From the cell containing the given text, extract its center point as (X, Y) coordinate. 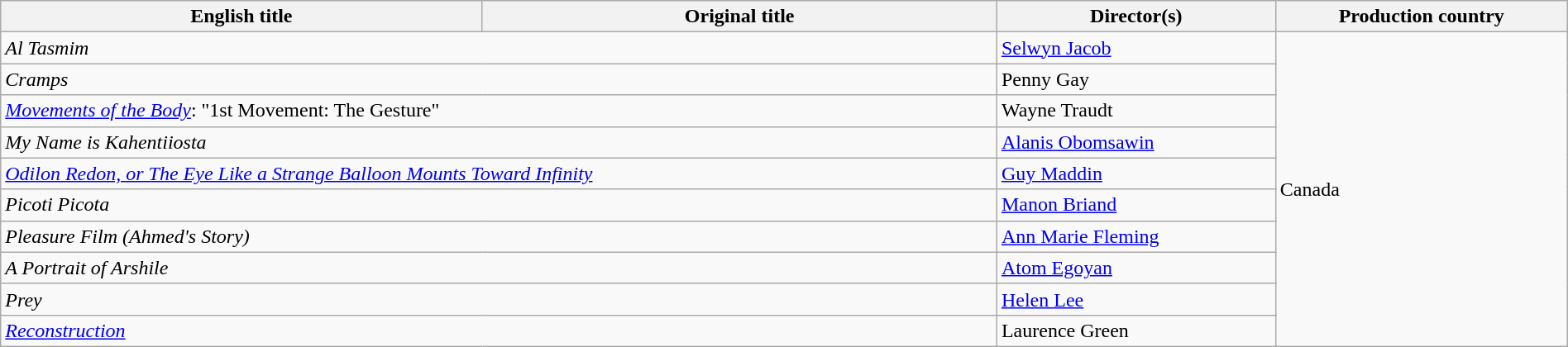
English title (241, 17)
Ann Marie Fleming (1136, 236)
Picoti Picota (500, 205)
Pleasure Film (Ahmed's Story) (500, 236)
Cramps (500, 79)
Movements of the Body: "1st Movement: The Gesture" (500, 111)
A Portrait of Arshile (500, 268)
Alanis Obomsawin (1136, 142)
Laurence Green (1136, 330)
Original title (739, 17)
Canada (1421, 190)
Al Tasmim (500, 48)
Production country (1421, 17)
Director(s) (1136, 17)
Wayne Traudt (1136, 111)
Reconstruction (500, 330)
Prey (500, 299)
Atom Egoyan (1136, 268)
Helen Lee (1136, 299)
Manon Briand (1136, 205)
My Name is Kahentiiosta (500, 142)
Penny Gay (1136, 79)
Guy Maddin (1136, 173)
Odilon Redon, or The Eye Like a Strange Balloon Mounts Toward Infinity (500, 173)
Selwyn Jacob (1136, 48)
